Find where the given text appears and provide that cell's center as [X, Y] coordinate. 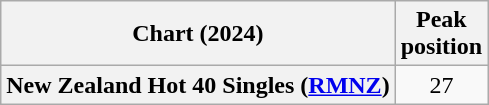
27 [441, 85]
Peakposition [441, 34]
Chart (2024) [198, 34]
New Zealand Hot 40 Singles (RMNZ) [198, 85]
